Capture the cell that displays the provided text and extract its [x, y] central coordinate. 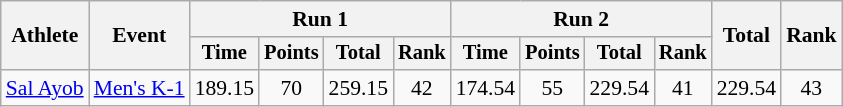
Event [140, 36]
42 [422, 88]
259.15 [358, 88]
55 [552, 88]
Run 1 [320, 19]
43 [812, 88]
41 [683, 88]
Athlete [45, 36]
Sal Ayob [45, 88]
174.54 [486, 88]
Run 2 [582, 19]
189.15 [224, 88]
70 [291, 88]
Men's K-1 [140, 88]
